Identify which cell holds the provided text, then report its (X, Y) central coordinate. 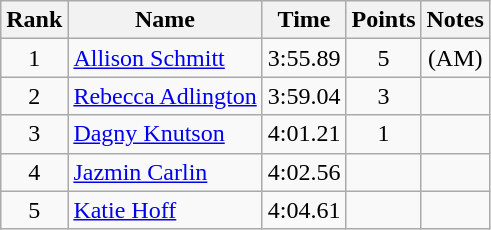
Allison Schmitt (165, 58)
(AM) (455, 58)
Dagny Knutson (165, 134)
3:59.04 (304, 96)
4 (34, 172)
Rank (34, 20)
3:55.89 (304, 58)
4:01.21 (304, 134)
Name (165, 20)
2 (34, 96)
4:02.56 (304, 172)
Notes (455, 20)
Jazmin Carlin (165, 172)
Points (384, 20)
4:04.61 (304, 210)
Rebecca Adlington (165, 96)
Katie Hoff (165, 210)
Time (304, 20)
